Return [X, Y] of the center of cell containing provided text 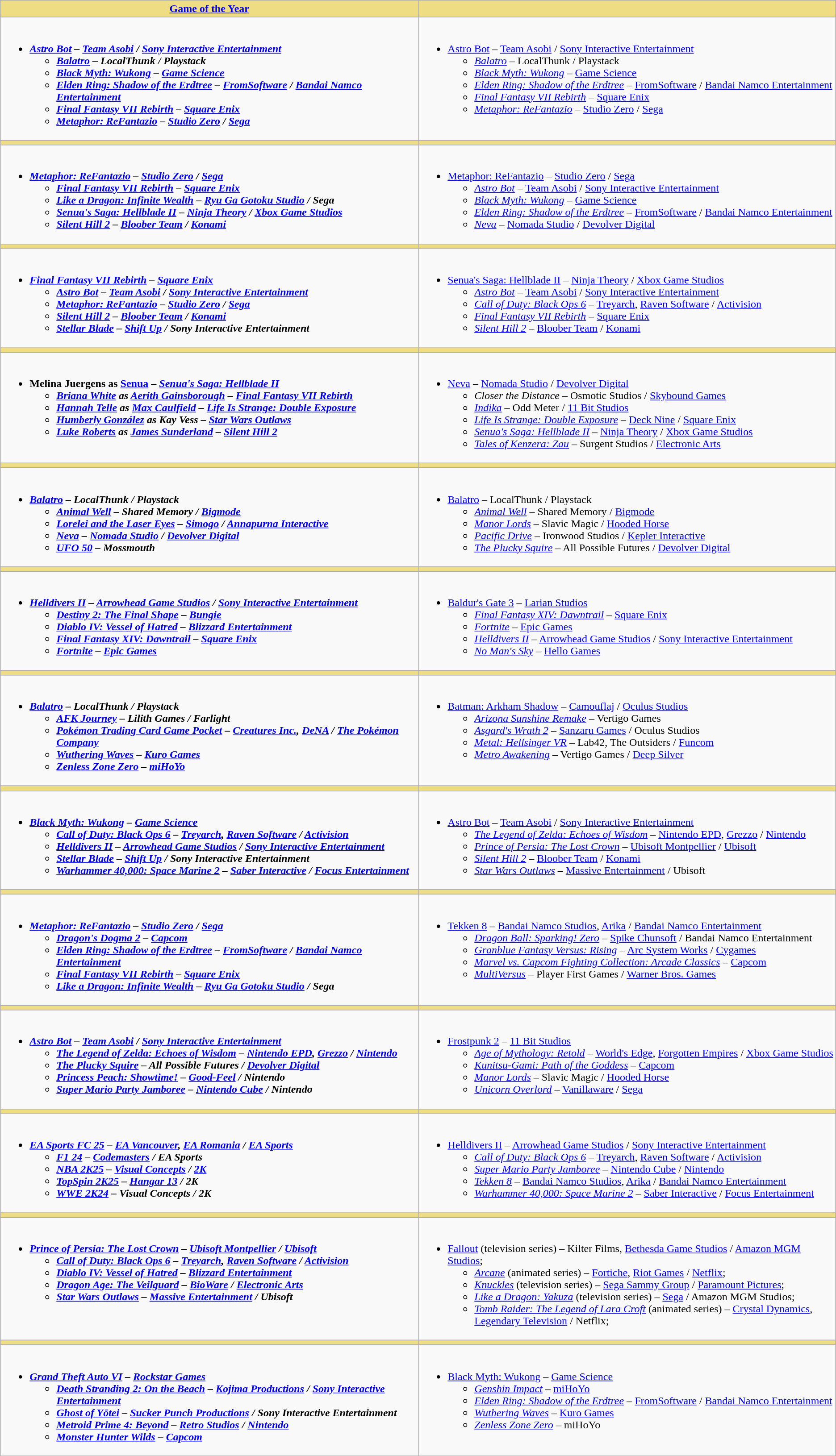
Game of the Year [209, 9]
